Locate the cell with the specified text and output its (X, Y) center coordinate. 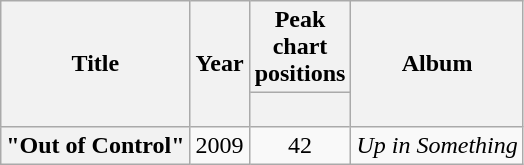
Peakchartpositions (300, 47)
Title (96, 64)
2009 (220, 145)
Year (220, 64)
Up in Something (437, 145)
"Out of Control" (96, 145)
Album (437, 64)
42 (300, 145)
